Extract the [x, y] coordinate from the center of the cell holding the provided text.  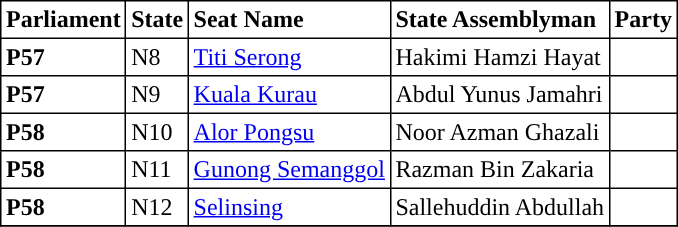
Parliament [64, 20]
N9 [157, 95]
N10 [157, 132]
Seat Name [289, 20]
Gunong Semanggol [289, 170]
Noor Azman Ghazali [500, 132]
Selinsing [289, 207]
N11 [157, 170]
State [157, 20]
Party [643, 20]
Kuala Kurau [289, 95]
N8 [157, 57]
N12 [157, 207]
Abdul Yunus Jamahri [500, 95]
Hakimi Hamzi Hayat [500, 57]
Alor Pongsu [289, 132]
State Assemblyman [500, 20]
Titi Serong [289, 57]
Razman Bin Zakaria [500, 170]
Sallehuddin Abdullah [500, 207]
